Extract the [x, y] coordinate from the center of the cell holding the provided text.  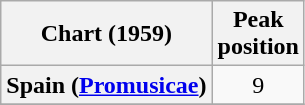
Chart (1959) [106, 34]
9 [258, 85]
Spain (Promusicae) [106, 85]
Peakposition [258, 34]
